Locate the cell with the specified text and output its [X, Y] center coordinate. 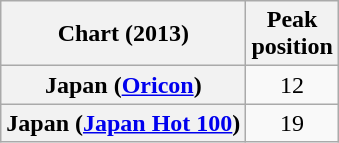
Peakposition [292, 34]
Japan (Japan Hot 100) [124, 123]
12 [292, 85]
19 [292, 123]
Japan (Oricon) [124, 85]
Chart (2013) [124, 34]
